Detect which cell encompasses the target text, then output its [x, y] center coordinate. 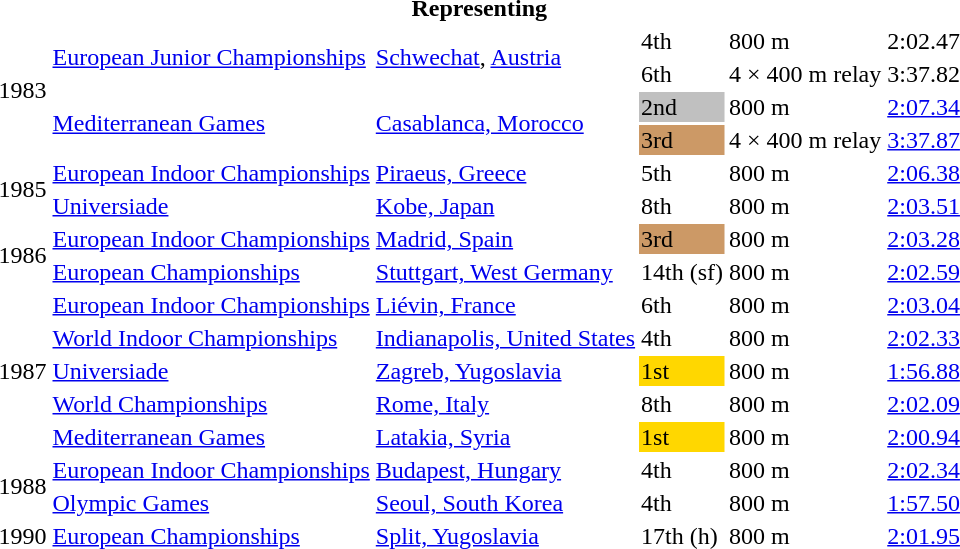
5th [682, 173]
European Junior Championships [211, 58]
14th (sf) [682, 272]
Schwechat, Austria [505, 58]
European Championships [211, 272]
Casablanca, Morocco [505, 124]
Rome, Italy [505, 404]
2nd [682, 107]
Kobe, Japan [505, 206]
Zagreb, Yugoslavia [505, 371]
Budapest, Hungary [505, 470]
World Indoor Championships [211, 338]
Indianapolis, United States [505, 338]
Latakia, Syria [505, 437]
Seoul, South Korea [505, 503]
Stuttgart, West Germany [505, 272]
Liévin, France [505, 305]
World Championships [211, 404]
Olympic Games [211, 503]
Madrid, Spain [505, 239]
Piraeus, Greece [505, 173]
